Provide the (X, Y) coordinate of the cell's center where the given text is located.  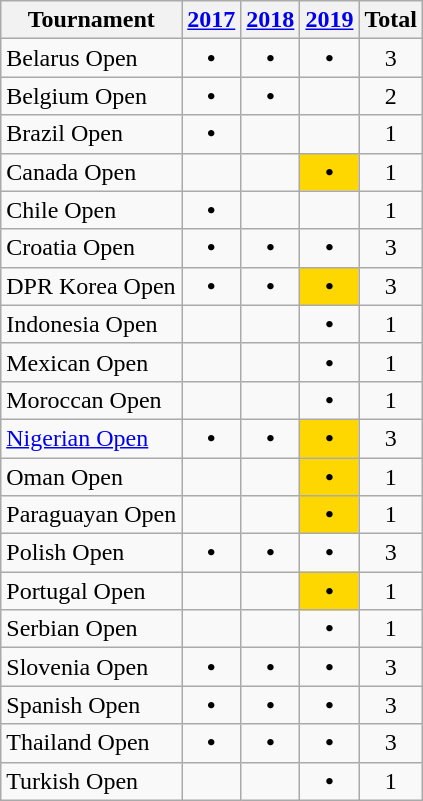
Belarus Open (92, 58)
Turkish Open (92, 781)
Serbian Open (92, 629)
Mexican Open (92, 362)
Tournament (92, 20)
DPR Korea Open (92, 286)
2 (391, 96)
Slovenia Open (92, 667)
2019 (330, 20)
Croatia Open (92, 248)
Total (391, 20)
Moroccan Open (92, 400)
Paraguayan Open (92, 515)
Polish Open (92, 553)
Thailand Open (92, 743)
Oman Open (92, 477)
2018 (270, 20)
Canada Open (92, 172)
Chile Open (92, 210)
Belgium Open (92, 96)
2017 (212, 20)
Spanish Open (92, 705)
Brazil Open (92, 134)
Nigerian Open (92, 438)
Indonesia Open (92, 324)
Portugal Open (92, 591)
